For the text-containing cell, return its midpoint in (X, Y) coordinate format. 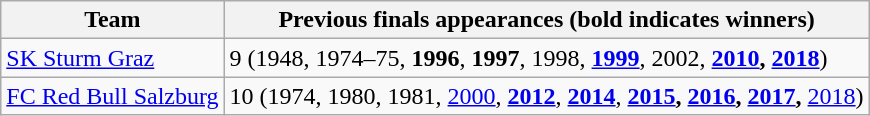
SK Sturm Graz (112, 58)
FC Red Bull Salzburg (112, 96)
Team (112, 20)
Previous finals appearances (bold indicates winners) (546, 20)
10 (1974, 1980, 1981, 2000, 2012, 2014, 2015, 2016, 2017, 2018) (546, 96)
9 (1948, 1974–75, 1996, 1997, 1998, 1999, 2002, 2010, 2018) (546, 58)
